Extract the (X, Y) coordinate from the center of the cell holding the provided text.  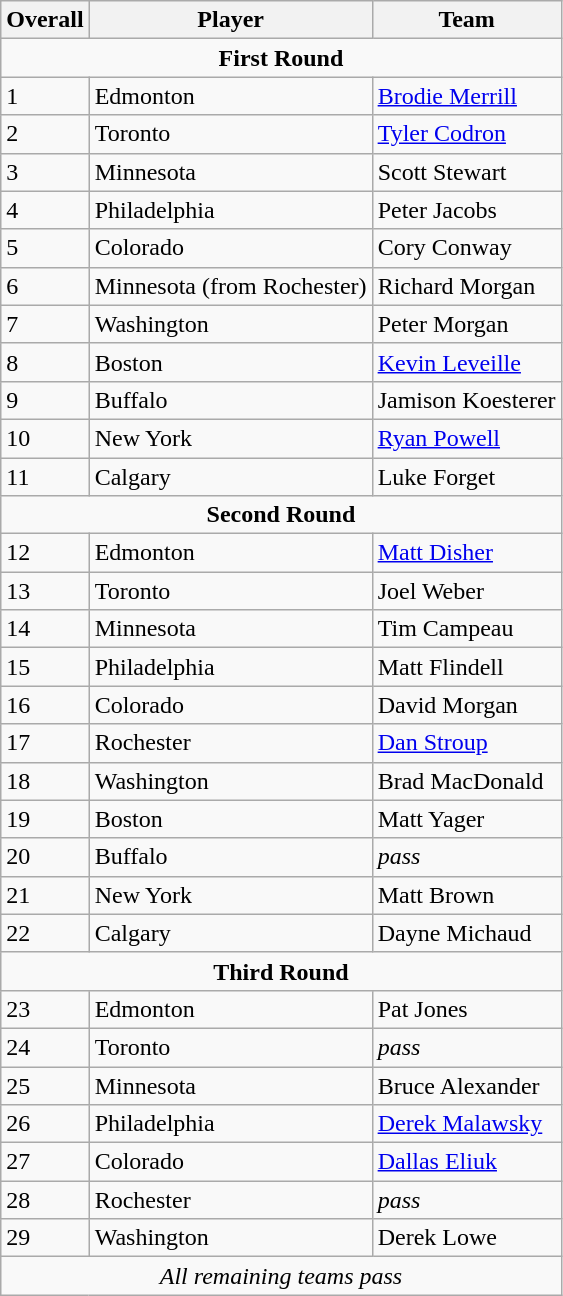
Derek Lowe (466, 1238)
28 (45, 1200)
3 (45, 172)
Dayne Michaud (466, 933)
13 (45, 591)
4 (45, 210)
Luke Forget (466, 477)
11 (45, 477)
23 (45, 1009)
Peter Morgan (466, 324)
6 (45, 286)
19 (45, 819)
20 (45, 857)
7 (45, 324)
12 (45, 553)
15 (45, 667)
Scott Stewart (466, 172)
27 (45, 1162)
First Round (281, 58)
Team (466, 20)
Dan Stroup (466, 743)
Pat Jones (466, 1009)
Peter Jacobs (466, 210)
Dallas Eliuk (466, 1162)
Second Round (281, 515)
10 (45, 438)
29 (45, 1238)
Tim Campeau (466, 629)
Brodie Merrill (466, 96)
Derek Malawsky (466, 1124)
16 (45, 705)
Matt Flindell (466, 667)
Jamison Koesterer (466, 400)
Ryan Powell (466, 438)
17 (45, 743)
Minnesota (from Rochester) (230, 286)
25 (45, 1085)
Tyler Codron (466, 134)
Third Round (281, 971)
David Morgan (466, 705)
2 (45, 134)
18 (45, 781)
21 (45, 895)
Matt Disher (466, 553)
Matt Brown (466, 895)
Matt Yager (466, 819)
9 (45, 400)
Overall (45, 20)
5 (45, 248)
26 (45, 1124)
All remaining teams pass (281, 1276)
1 (45, 96)
Cory Conway (466, 248)
Richard Morgan (466, 286)
Brad MacDonald (466, 781)
14 (45, 629)
22 (45, 933)
Player (230, 20)
8 (45, 362)
Bruce Alexander (466, 1085)
24 (45, 1047)
Joel Weber (466, 591)
Kevin Leveille (466, 362)
